Return the [x, y] coordinate for the center point of the cell that contains the specified text.  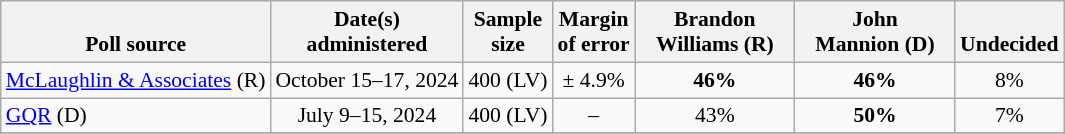
JohnMannion (D) [875, 32]
McLaughlin & Associates (R) [136, 80]
Poll source [136, 32]
7% [1009, 116]
BrandonWilliams (R) [715, 32]
Marginof error [594, 32]
– [594, 116]
50% [875, 116]
October 15–17, 2024 [366, 80]
8% [1009, 80]
± 4.9% [594, 80]
Undecided [1009, 32]
43% [715, 116]
Samplesize [508, 32]
Date(s)administered [366, 32]
GQR (D) [136, 116]
July 9–15, 2024 [366, 116]
